Find where the given text appears and provide that cell's center as (X, Y) coordinate. 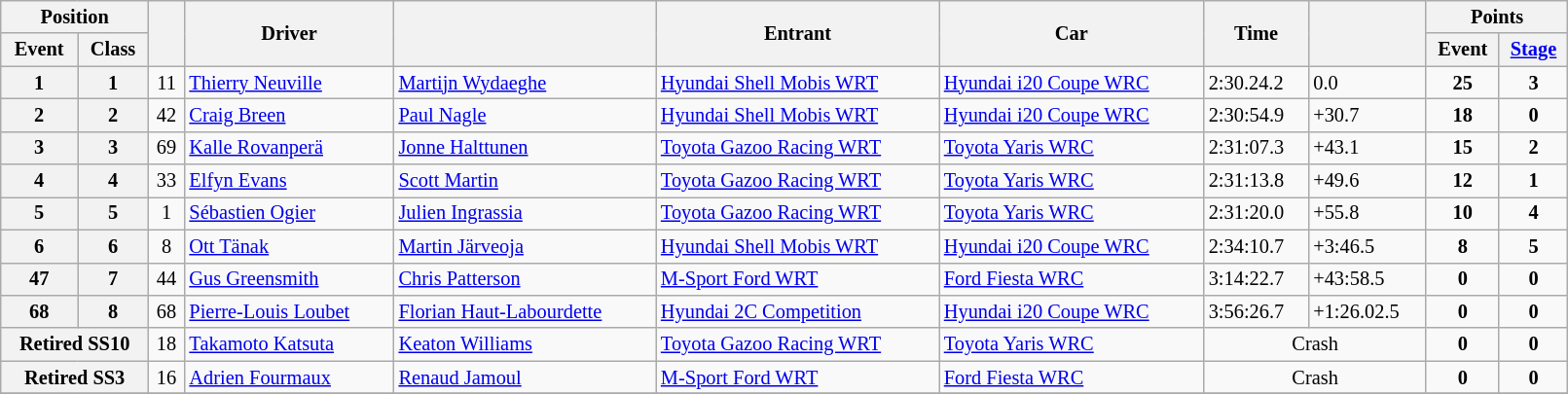
Kalle Rovanperä (290, 148)
Stage (1534, 50)
10 (1462, 213)
Craig Breen (290, 115)
Sébastien Ogier (290, 213)
2:31:07.3 (1257, 148)
47 (39, 279)
+3:46.5 (1367, 246)
Position (75, 17)
2:31:20.0 (1257, 213)
Martijn Wydaeghe (526, 83)
3:14:22.7 (1257, 279)
Points (1497, 17)
Florian Haut-Labourdette (526, 311)
Retired SS3 (75, 377)
2:31:13.8 (1257, 181)
Martin Järveoja (526, 246)
Renaud Jamoul (526, 377)
+43.1 (1367, 148)
33 (167, 181)
Driver (290, 33)
Takamoto Katsuta (290, 344)
7 (113, 279)
+43:58.5 (1367, 279)
Car (1072, 33)
Chris Patterson (526, 279)
2:30.24.2 (1257, 83)
Class (113, 50)
Pierre-Louis Loubet (290, 311)
Ott Tänak (290, 246)
69 (167, 148)
Retired SS10 (75, 344)
+30.7 (1367, 115)
12 (1462, 181)
+49.6 (1367, 181)
11 (167, 83)
Scott Martin (526, 181)
44 (167, 279)
16 (167, 377)
Jonne Halttunen (526, 148)
Gus Greensmith (290, 279)
+1:26.02.5 (1367, 311)
Keaton Williams (526, 344)
0.0 (1367, 83)
Thierry Neuville (290, 83)
42 (167, 115)
+55.8 (1367, 213)
Hyundai 2C Competition (798, 311)
Paul Nagle (526, 115)
Entrant (798, 33)
3:56:26.7 (1257, 311)
15 (1462, 148)
2:30:54.9 (1257, 115)
Adrien Fourmaux (290, 377)
Julien Ingrassia (526, 213)
Time (1257, 33)
2:34:10.7 (1257, 246)
Elfyn Evans (290, 181)
25 (1462, 83)
